Return (x, y) of the center of cell containing provided text 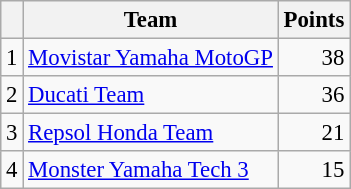
36 (314, 95)
Points (314, 20)
15 (314, 170)
Monster Yamaha Tech 3 (151, 170)
21 (314, 133)
1 (12, 58)
2 (12, 95)
3 (12, 133)
Movistar Yamaha MotoGP (151, 58)
Ducati Team (151, 95)
Team (151, 20)
4 (12, 170)
Repsol Honda Team (151, 133)
38 (314, 58)
